Identify which cell holds the provided text, then report its [X, Y] central coordinate. 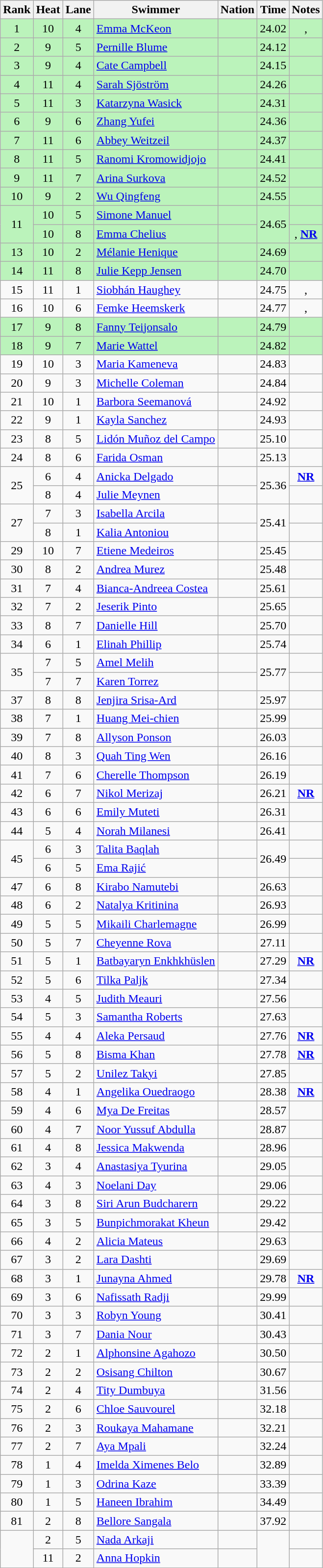
Arina Surkova [156, 177]
25.99 [273, 719]
22 [17, 420]
Notes [306, 10]
80 [17, 1502]
28.57 [273, 1110]
49 [17, 924]
27.76 [273, 1036]
29.05 [273, 1167]
32.21 [273, 1428]
24.65 [273, 224]
Wu Qingfeng [156, 196]
28.96 [273, 1148]
19 [17, 364]
Abbey Weitzeil [156, 140]
61 [17, 1148]
24.69 [273, 252]
24.36 [273, 122]
31.56 [273, 1390]
Mélanie Henique [156, 252]
Osisang Chilton [156, 1371]
69 [17, 1297]
Jenjira Srisa-Ard [156, 700]
25.36 [273, 485]
24.41 [273, 159]
75 [17, 1409]
Kalia Antoniou [156, 532]
29.22 [273, 1204]
Robyn Young [156, 1316]
Etiene Medeiros [156, 551]
26.63 [273, 887]
27.34 [273, 980]
76 [17, 1428]
24.92 [273, 401]
Cherelle Thompson [156, 774]
Ema Rajić [156, 868]
Kirabo Namutebi [156, 887]
Norah Milanesi [156, 831]
25.48 [273, 570]
Nafissath Radji [156, 1297]
17 [17, 327]
13 [17, 252]
Unilez Takyi [156, 1073]
26.31 [273, 812]
Swimmer [156, 10]
Chloe Sauvourel [156, 1409]
29.69 [273, 1260]
25.77 [273, 672]
Siri Arun Budcharern [156, 1204]
Michelle Coleman [156, 383]
39 [17, 737]
59 [17, 1110]
24.52 [273, 177]
37 [17, 700]
29.63 [273, 1241]
25.65 [273, 607]
27.29 [273, 961]
30.43 [273, 1334]
58 [17, 1092]
26.41 [273, 831]
40 [17, 756]
Emma Chelius [156, 234]
79 [17, 1484]
32.18 [273, 1409]
24.93 [273, 420]
24 [17, 457]
Cheyenne Rova [156, 943]
29 [17, 551]
Isabella Arcila [156, 513]
32 [17, 607]
26.99 [273, 924]
35 [17, 672]
Fanny Teijonsalo [156, 327]
Alphonsine Agahozo [156, 1353]
51 [17, 961]
28.38 [273, 1092]
Barbora Seemanová [156, 401]
Haneen Ibrahim [156, 1502]
24.83 [273, 364]
30.67 [273, 1371]
64 [17, 1204]
Nikol Merizaj [156, 793]
Alicia Mateus [156, 1241]
Maria Kameneva [156, 364]
74 [17, 1390]
Nada Arkaji [156, 1540]
Odrina Kaze [156, 1484]
25.13 [273, 457]
27.11 [273, 943]
Dania Nour [156, 1334]
Judith Meauri [156, 998]
Quah Ting Wen [156, 756]
33 [17, 625]
25.41 [273, 523]
25 [17, 485]
24.70 [273, 271]
18 [17, 346]
71 [17, 1334]
30 [17, 570]
Sarah Sjöström [156, 84]
34.49 [273, 1502]
29.06 [273, 1185]
26.16 [273, 756]
66 [17, 1241]
24.12 [273, 47]
Noor Yussuf Abdulla [156, 1129]
43 [17, 812]
23 [17, 439]
21 [17, 401]
65 [17, 1222]
16 [17, 308]
Samantha Roberts [156, 1017]
Natalya Kritinina [156, 905]
24.31 [273, 103]
26.19 [273, 774]
25.45 [273, 551]
30.50 [273, 1353]
27.85 [273, 1073]
Marie Wattel [156, 346]
24.02 [273, 28]
Julie Meynen [156, 495]
63 [17, 1185]
81 [17, 1521]
, NR [306, 234]
26.49 [273, 859]
Emma McKeon [156, 28]
25.70 [273, 625]
57 [17, 1073]
Zhang Yufei [156, 122]
Aleka Persaud [156, 1036]
Tity Dumbuya [156, 1390]
Emily Muteti [156, 812]
27 [17, 523]
Simone Manuel [156, 215]
48 [17, 905]
55 [17, 1036]
45 [17, 859]
52 [17, 980]
Ranomi Kromowidjojo [156, 159]
24.79 [273, 327]
Huang Mei-chien [156, 719]
Mikaili Charlemagne [156, 924]
60 [17, 1129]
Danielle Hill [156, 625]
Rank [17, 10]
41 [17, 774]
73 [17, 1371]
Roukaya Mahamane [156, 1428]
26.21 [273, 793]
77 [17, 1446]
Bisma Khan [156, 1054]
Farida Osman [156, 457]
Noelani Day [156, 1185]
Jeserik Pinto [156, 607]
Andrea Murez [156, 570]
25.10 [273, 439]
44 [17, 831]
Elinah Phillip [156, 644]
32.24 [273, 1446]
24.77 [273, 308]
Allyson Ponson [156, 737]
29.42 [273, 1222]
29.78 [273, 1278]
24.82 [273, 346]
25.97 [273, 700]
Mya De Freitas [156, 1110]
Anastasiya Tyurina [156, 1167]
Amel Melih [156, 663]
32.89 [273, 1465]
54 [17, 1017]
30.41 [273, 1316]
Angelika Ouedraogo [156, 1092]
Bellore Sangala [156, 1521]
38 [17, 719]
Lidón Muñoz del Campo [156, 439]
24.75 [273, 290]
26.03 [273, 737]
Talita Baqlah [156, 849]
Cate Campbell [156, 66]
Batbayaryn Enkhkhüslen [156, 961]
53 [17, 998]
67 [17, 1260]
24.15 [273, 66]
24.26 [273, 84]
Time [273, 10]
20 [17, 383]
27.63 [273, 1017]
24.37 [273, 140]
37.92 [273, 1521]
Kayla Sanchez [156, 420]
14 [17, 271]
Bianca-Andreea Costea [156, 588]
Heat [48, 10]
Julie Kepp Jensen [156, 271]
Aya Mpali [156, 1446]
50 [17, 943]
Katarzyna Wasick [156, 103]
Lane [78, 10]
26.93 [273, 905]
27.56 [273, 998]
47 [17, 887]
Imelda Ximenes Belo [156, 1465]
29.99 [273, 1297]
15 [17, 290]
56 [17, 1054]
70 [17, 1316]
78 [17, 1465]
62 [17, 1167]
Siobhán Haughey [156, 290]
24.55 [273, 196]
34 [17, 644]
Jessica Makwenda [156, 1148]
Nation [237, 10]
Femke Heemskerk [156, 308]
28.87 [273, 1129]
Pernille Blume [156, 47]
72 [17, 1353]
Anna Hopkin [156, 1558]
24.84 [273, 383]
Junayna Ahmed [156, 1278]
42 [17, 793]
Bunpichmorakat Kheun [156, 1222]
31 [17, 588]
Tilka Paljk [156, 980]
25.74 [273, 644]
68 [17, 1278]
33.39 [273, 1484]
25.61 [273, 588]
27.78 [273, 1054]
Lara Dashti [156, 1260]
Anicka Delgado [156, 476]
Karen Torrez [156, 681]
